Extract the (X, Y) coordinate from the center of the cell holding the provided text.  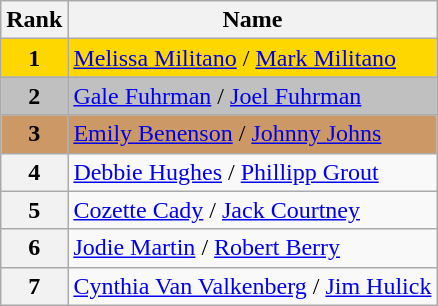
6 (34, 248)
Gale Fuhrman / Joel Fuhrman (252, 96)
Cynthia Van Valkenberg / Jim Hulick (252, 286)
Cozette Cady / Jack Courtney (252, 210)
Rank (34, 20)
5 (34, 210)
4 (34, 172)
Debbie Hughes / Phillipp Grout (252, 172)
2 (34, 96)
7 (34, 286)
3 (34, 134)
Jodie Martin / Robert Berry (252, 248)
Melissa Militano / Mark Militano (252, 58)
1 (34, 58)
Name (252, 20)
Emily Benenson / Johnny Johns (252, 134)
